Search for the cell housing the specified text and yield its (x, y) center coordinate. 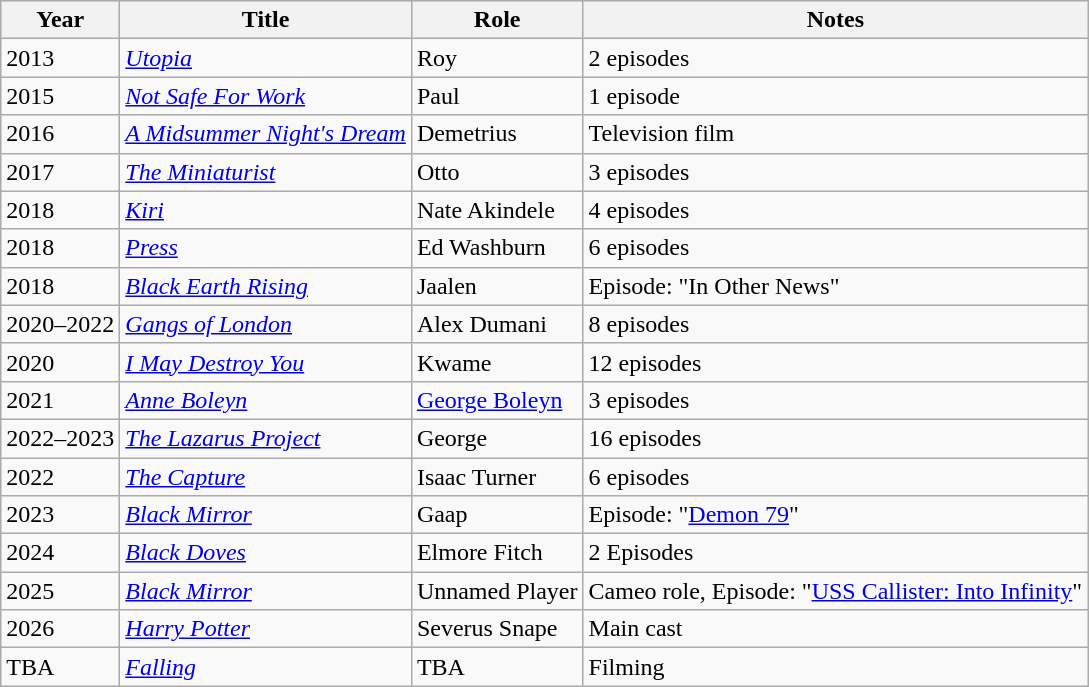
Otto (497, 172)
Ed Washburn (497, 248)
Harry Potter (266, 629)
Not Safe For Work (266, 96)
2022 (60, 477)
Television film (836, 134)
Episode: "In Other News" (836, 286)
Elmore Fitch (497, 553)
2021 (60, 400)
George (497, 438)
2023 (60, 515)
Title (266, 20)
Falling (266, 667)
Paul (497, 96)
I May Destroy You (266, 362)
2022–2023 (60, 438)
Alex Dumani (497, 324)
Severus Snape (497, 629)
Year (60, 20)
Filming (836, 667)
George Boleyn (497, 400)
1 episode (836, 96)
Utopia (266, 58)
Notes (836, 20)
Black Earth Rising (266, 286)
2020–2022 (60, 324)
The Lazarus Project (266, 438)
Anne Boleyn (266, 400)
Cameo role, Episode: "USS Callister: Into Infinity" (836, 591)
2013 (60, 58)
Role (497, 20)
12 episodes (836, 362)
Jaalen (497, 286)
Kiri (266, 210)
Isaac Turner (497, 477)
2017 (60, 172)
Main cast (836, 629)
2024 (60, 553)
Episode: "Demon 79" (836, 515)
2020 (60, 362)
Roy (497, 58)
2015 (60, 96)
Black Doves (266, 553)
2026 (60, 629)
A Midsummer Night's Dream (266, 134)
2016 (60, 134)
2025 (60, 591)
8 episodes (836, 324)
2 Episodes (836, 553)
Press (266, 248)
Demetrius (497, 134)
4 episodes (836, 210)
The Miniaturist (266, 172)
Gaap (497, 515)
Nate Akindele (497, 210)
2 episodes (836, 58)
16 episodes (836, 438)
Gangs of London (266, 324)
Unnamed Player (497, 591)
Kwame (497, 362)
The Capture (266, 477)
